Detect which cell encompasses the target text, then output its [X, Y] center coordinate. 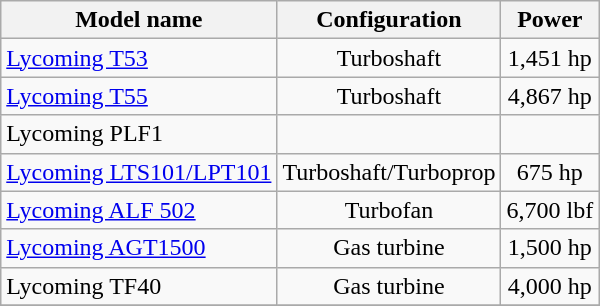
675 hp [550, 172]
Configuration [389, 20]
Lycoming ALF 502 [139, 210]
1,451 hp [550, 58]
Power [550, 20]
Lycoming TF40 [139, 286]
Lycoming T55 [139, 96]
Model name [139, 20]
Lycoming LTS101/LPT101 [139, 172]
1,500 hp [550, 248]
4,000 hp [550, 286]
Turboshaft/Turboprop [389, 172]
Lycoming AGT1500 [139, 248]
Lycoming PLF1 [139, 134]
Lycoming T53 [139, 58]
6,700 lbf [550, 210]
Turbofan [389, 210]
4,867 hp [550, 96]
